Return the (x, y) coordinate for the center point of the cell that contains the specified text.  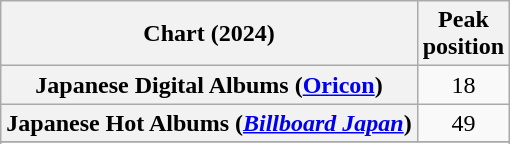
Chart (2024) (209, 34)
Peakposition (463, 34)
18 (463, 85)
49 (463, 123)
Japanese Digital Albums (Oricon) (209, 85)
Japanese Hot Albums (Billboard Japan) (209, 123)
